For the text-containing cell, return its midpoint in [x, y] coordinate format. 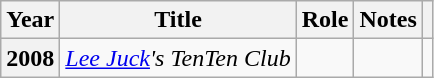
Title [178, 20]
Lee Juck's TenTen Club [178, 58]
Role [325, 20]
Notes [388, 20]
2008 [30, 58]
Year [30, 20]
